Return the (x, y) coordinate for the center point of the cell that contains the specified text.  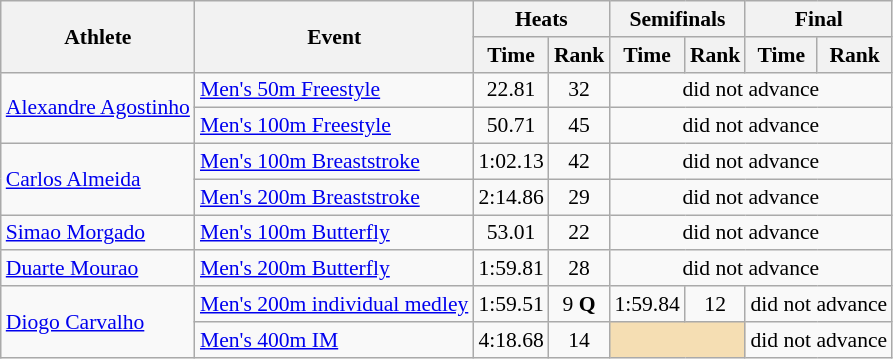
42 (580, 162)
Men's 400m IM (334, 340)
32 (580, 90)
Heats (541, 19)
1:59.51 (510, 304)
Men's 100m Breaststroke (334, 162)
Men's 200m Breaststroke (334, 197)
Event (334, 36)
2:14.86 (510, 197)
Men's 100m Freestyle (334, 126)
53.01 (510, 233)
14 (580, 340)
Alexandre Agostinho (98, 108)
1:59.84 (646, 304)
Simao Morgado (98, 233)
22.81 (510, 90)
Men's 100m Butterfly (334, 233)
45 (580, 126)
1:02.13 (510, 162)
Final (818, 19)
9 Q (580, 304)
29 (580, 197)
Men's 200m Butterfly (334, 269)
28 (580, 269)
Men's 50m Freestyle (334, 90)
Duarte Mourao (98, 269)
50.71 (510, 126)
1:59.81 (510, 269)
4:18.68 (510, 340)
12 (716, 304)
22 (580, 233)
Diogo Carvalho (98, 322)
Men's 200m individual medley (334, 304)
Athlete (98, 36)
Carlos Almeida (98, 180)
Semifinals (677, 19)
